Return the (X, Y) coordinate for the center point of the cell that contains the specified text.  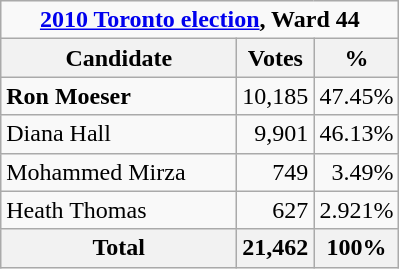
46.13% (356, 134)
21,462 (276, 248)
Candidate (119, 58)
Heath Thomas (119, 210)
% (356, 58)
Diana Hall (119, 134)
100% (356, 248)
Mohammed Mirza (119, 172)
3.49% (356, 172)
2.921% (356, 210)
10,185 (276, 96)
Votes (276, 58)
Ron Moeser (119, 96)
9,901 (276, 134)
749 (276, 172)
47.45% (356, 96)
627 (276, 210)
Total (119, 248)
2010 Toronto election, Ward 44 (200, 20)
